From the cell containing the given text, extract its center point as (X, Y) coordinate. 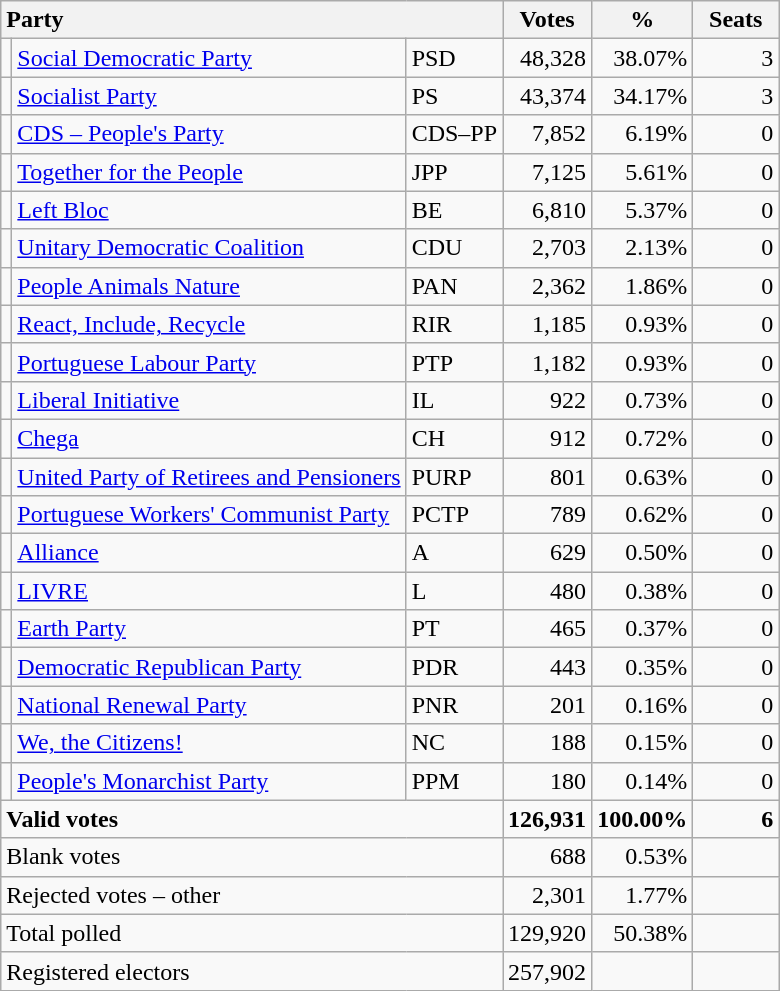
PS (454, 96)
CDU (454, 248)
789 (548, 515)
Unitary Democratic Coalition (209, 248)
Left Bloc (209, 210)
Blank votes (252, 857)
0.50% (642, 553)
188 (548, 743)
0.15% (642, 743)
50.38% (642, 933)
A (454, 553)
912 (548, 438)
1.86% (642, 286)
National Renewal Party (209, 705)
2.13% (642, 248)
CH (454, 438)
Chega (209, 438)
688 (548, 857)
NC (454, 743)
PURP (454, 477)
PT (454, 629)
201 (548, 705)
Portuguese Labour Party (209, 362)
0.14% (642, 781)
0.38% (642, 591)
L (454, 591)
0.16% (642, 705)
Social Democratic Party (209, 58)
0.73% (642, 400)
Liberal Initiative (209, 400)
180 (548, 781)
Democratic Republican Party (209, 667)
443 (548, 667)
6.19% (642, 134)
LIVRE (209, 591)
48,328 (548, 58)
CDS–PP (454, 134)
People Animals Nature (209, 286)
PCTP (454, 515)
Together for the People (209, 172)
129,920 (548, 933)
Alliance (209, 553)
465 (548, 629)
JPP (454, 172)
Total polled (252, 933)
6,810 (548, 210)
38.07% (642, 58)
Valid votes (252, 819)
PTP (454, 362)
257,902 (548, 971)
Seats (736, 20)
% (642, 20)
801 (548, 477)
100.00% (642, 819)
922 (548, 400)
CDS – People's Party (209, 134)
Party (252, 20)
PAN (454, 286)
PNR (454, 705)
BE (454, 210)
Earth Party (209, 629)
Rejected votes – other (252, 895)
United Party of Retirees and Pensioners (209, 477)
2,301 (548, 895)
Portuguese Workers' Communist Party (209, 515)
7,852 (548, 134)
0.72% (642, 438)
People's Monarchist Party (209, 781)
0.35% (642, 667)
IL (454, 400)
1.77% (642, 895)
6 (736, 819)
5.37% (642, 210)
43,374 (548, 96)
0.63% (642, 477)
7,125 (548, 172)
PSD (454, 58)
We, the Citizens! (209, 743)
34.17% (642, 96)
0.53% (642, 857)
5.61% (642, 172)
0.62% (642, 515)
0.37% (642, 629)
2,703 (548, 248)
Registered electors (252, 971)
1,185 (548, 324)
2,362 (548, 286)
1,182 (548, 362)
126,931 (548, 819)
480 (548, 591)
Socialist Party (209, 96)
PPM (454, 781)
Votes (548, 20)
RIR (454, 324)
React, Include, Recycle (209, 324)
PDR (454, 667)
629 (548, 553)
